From the cell containing the given text, extract its center point as [x, y] coordinate. 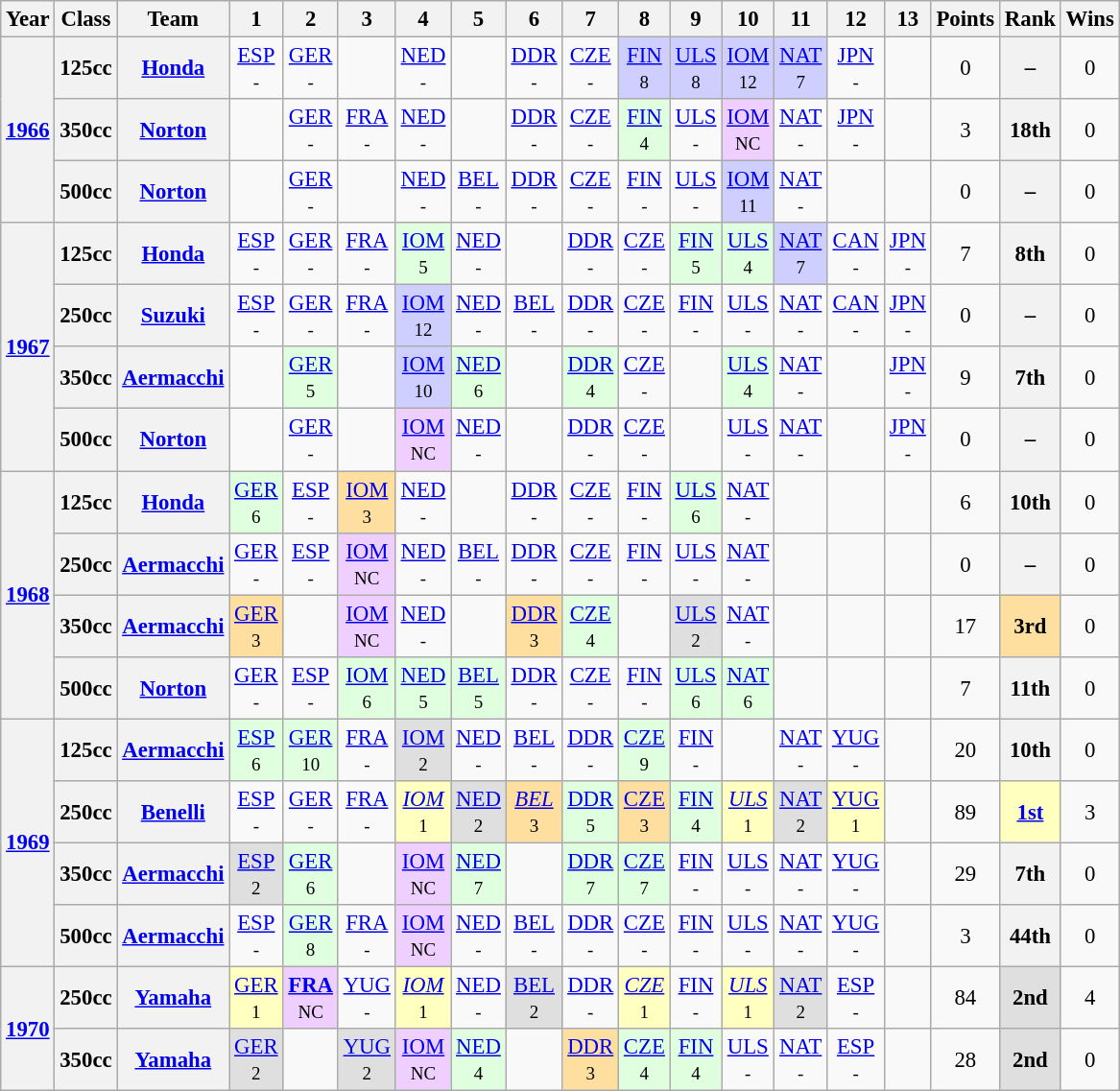
ESP6 [256, 750]
NAT6 [749, 687]
11th [1031, 687]
ULS2 [696, 626]
DDR7 [591, 873]
1st [1031, 812]
NED7 [478, 873]
Points [965, 19]
Team [173, 19]
8 [645, 19]
DDR5 [591, 812]
1966 [28, 130]
28 [965, 1059]
44th [1031, 937]
3rd [1031, 626]
FRANC [311, 998]
GER1 [256, 998]
20 [965, 750]
IOM2 [422, 750]
BEL2 [534, 998]
Rank [1031, 19]
FIN8 [645, 69]
IOM10 [422, 378]
CZE9 [645, 750]
GER3 [256, 626]
1967 [28, 346]
13 [908, 19]
CZE3 [645, 812]
89 [965, 812]
1968 [28, 595]
1969 [28, 842]
2 [311, 19]
11 [800, 19]
17 [965, 626]
IOM6 [367, 687]
NED6 [478, 378]
YUG2 [367, 1059]
84 [965, 998]
Year [28, 19]
GER10 [311, 750]
CZE1 [645, 998]
ULS8 [696, 69]
BEL3 [534, 812]
10 [749, 19]
IOM5 [422, 253]
Wins [1090, 19]
29 [965, 873]
NED4 [478, 1059]
GER2 [256, 1059]
DDR4 [591, 378]
Class [86, 19]
Benelli [173, 812]
CZE7 [645, 873]
5 [478, 19]
1 [256, 19]
GER8 [311, 937]
ESP2 [256, 873]
IOM11 [749, 192]
12 [856, 19]
8th [1031, 253]
NED2 [478, 812]
BEL5 [478, 687]
NED5 [422, 687]
GER5 [311, 378]
Suzuki [173, 317]
FIN5 [696, 253]
IOM3 [367, 503]
18th [1031, 130]
1970 [28, 1029]
YUG1 [856, 812]
